For the text-containing cell, return its midpoint in (x, y) coordinate format. 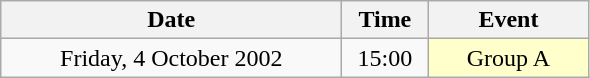
15:00 (385, 58)
Group A (508, 58)
Event (508, 20)
Friday, 4 October 2002 (172, 58)
Date (172, 20)
Time (385, 20)
